Capture the cell that displays the provided text and extract its [x, y] central coordinate. 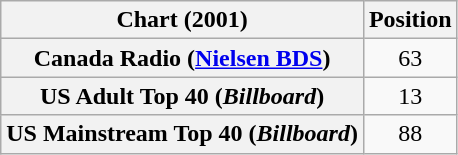
Canada Radio (Nielsen BDS) [182, 58]
Chart (2001) [182, 20]
63 [410, 58]
Position [410, 20]
US Mainstream Top 40 (Billboard) [182, 134]
US Adult Top 40 (Billboard) [182, 96]
13 [410, 96]
88 [410, 134]
